Search for the cell housing the specified text and yield its [X, Y] center coordinate. 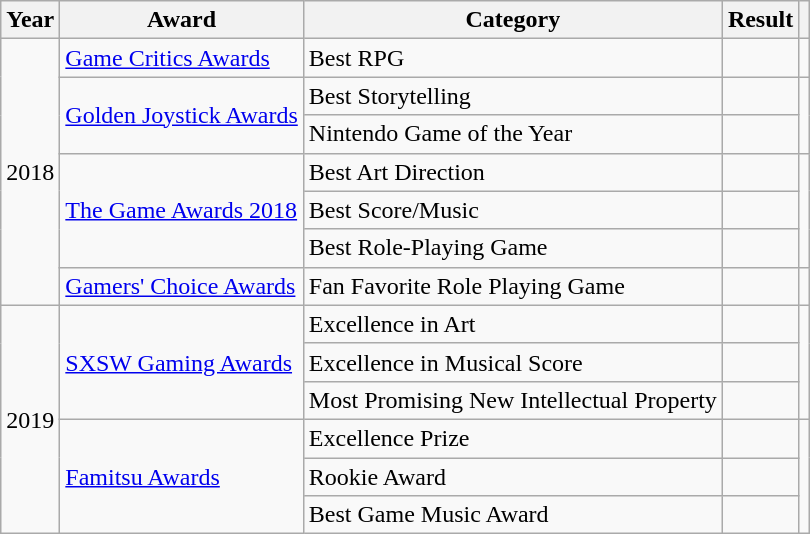
Golden Joystick Awards [182, 115]
Fan Favorite Role Playing Game [512, 286]
Excellence in Art [512, 324]
2018 [30, 172]
Gamers' Choice Awards [182, 286]
SXSW Gaming Awards [182, 362]
Result [760, 20]
Excellence Prize [512, 438]
Best Game Music Award [512, 515]
Famitsu Awards [182, 476]
Rookie Award [512, 477]
Game Critics Awards [182, 58]
Best Role-Playing Game [512, 248]
Nintendo Game of the Year [512, 134]
Excellence in Musical Score [512, 362]
Year [30, 20]
Best Storytelling [512, 96]
Most Promising New Intellectual Property [512, 400]
Category [512, 20]
Best RPG [512, 58]
Best Art Direction [512, 172]
Award [182, 20]
2019 [30, 419]
Best Score/Music [512, 210]
The Game Awards 2018 [182, 210]
